Scan for the cell matching the given text and deliver its [x, y] coordinate at center. 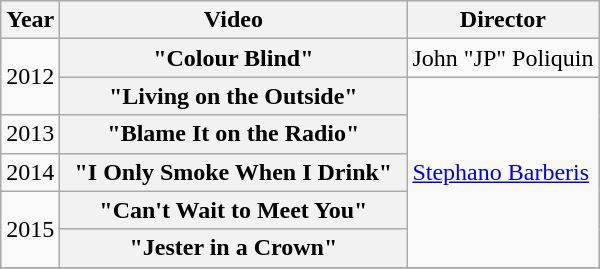
2012 [30, 77]
"Blame It on the Radio" [234, 134]
Director [503, 20]
"Jester in a Crown" [234, 248]
2013 [30, 134]
John "JP" Poliquin [503, 58]
"Can't Wait to Meet You" [234, 210]
2015 [30, 229]
Stephano Barberis [503, 172]
2014 [30, 172]
"Living on the Outside" [234, 96]
Video [234, 20]
"Colour Blind" [234, 58]
"I Only Smoke When I Drink" [234, 172]
Year [30, 20]
